Find where the given text appears and provide that cell's center as (X, Y) coordinate. 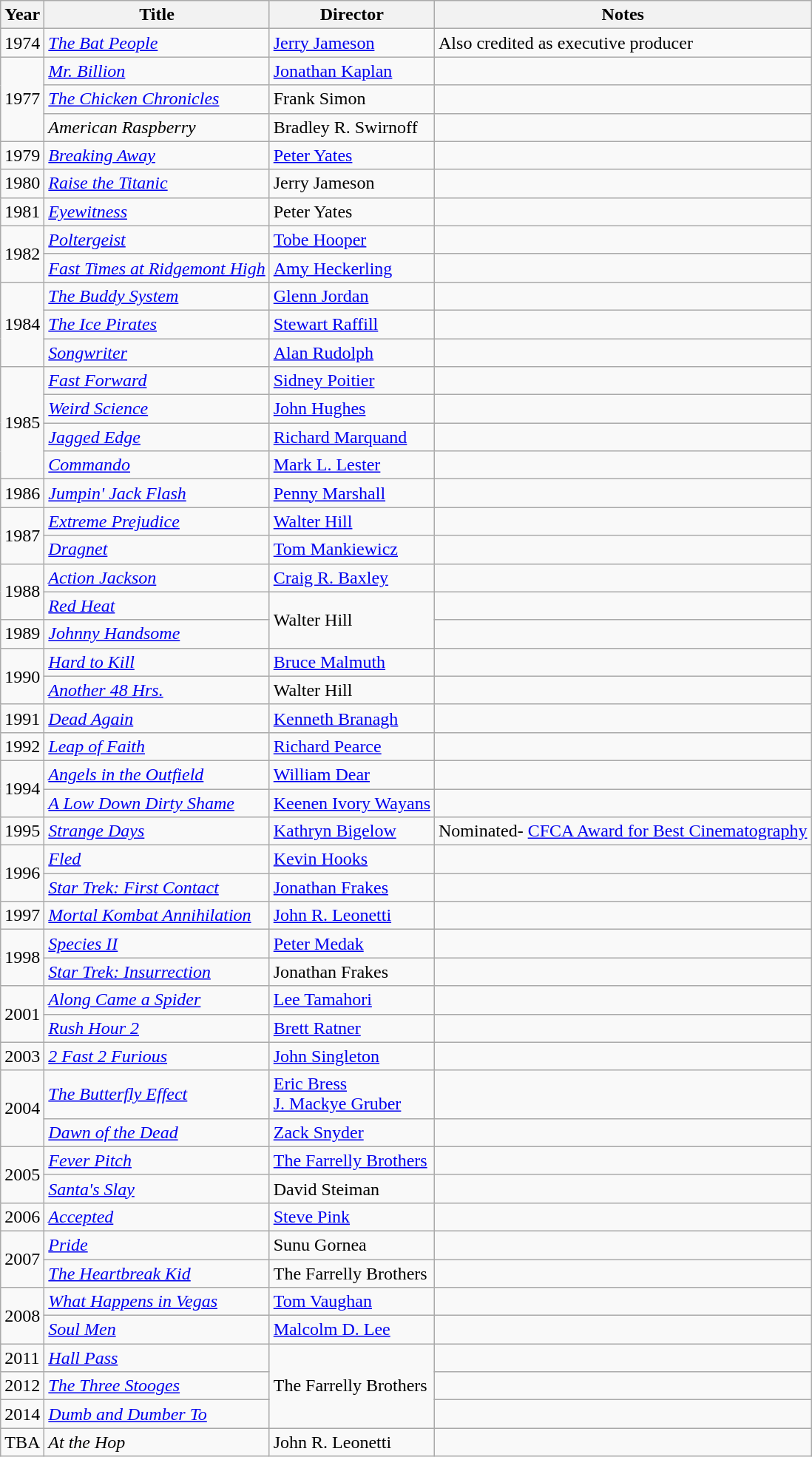
Fled (157, 859)
Richard Pearce (352, 746)
Along Came a Spider (157, 1000)
Sidney Poitier (352, 381)
Brett Ratner (352, 1028)
Rush Hour 2 (157, 1028)
The Butterfly Effect (157, 1095)
1990 (22, 676)
John Hughes (352, 409)
Keenen Ivory Wayans (352, 802)
At the Hop (157, 1442)
2004 (22, 1108)
1995 (22, 831)
The Buddy System (157, 296)
Leap of Faith (157, 746)
1984 (22, 324)
1987 (22, 535)
Eric BressJ. Mackye Gruber (352, 1095)
Strange Days (157, 831)
Angels in the Outfield (157, 774)
Songwriter (157, 353)
Kenneth Branagh (352, 718)
Stewart Raffill (352, 324)
1985 (22, 423)
The Bat People (157, 43)
Star Trek: Insurrection (157, 972)
Jagged Edge (157, 437)
Peter Medak (352, 944)
1994 (22, 788)
David Steiman (352, 1189)
Frank Simon (352, 99)
Fast Forward (157, 381)
Malcolm D. Lee (352, 1330)
Another 48 Hrs. (157, 690)
Kevin Hooks (352, 859)
1996 (22, 873)
1977 (22, 99)
2008 (22, 1316)
1998 (22, 958)
Weird Science (157, 409)
Accepted (157, 1217)
2012 (22, 1386)
Title (157, 15)
Dragnet (157, 550)
John Singleton (352, 1056)
1992 (22, 746)
Bradley R. Swirnoff (352, 127)
1974 (22, 43)
Fever Pitch (157, 1160)
2005 (22, 1174)
The Heartbreak Kid (157, 1273)
Extreme Prejudice (157, 521)
Breaking Away (157, 155)
Amy Heckerling (352, 268)
1981 (22, 212)
William Dear (352, 774)
Steve Pink (352, 1217)
What Happens in Vegas (157, 1302)
Hard to Kill (157, 662)
1988 (22, 592)
2001 (22, 1014)
Santa's Slay (157, 1189)
Nominated- CFCA Award for Best Cinematography (623, 831)
1982 (22, 254)
1979 (22, 155)
Craig R. Baxley (352, 578)
The Ice Pirates (157, 324)
2007 (22, 1259)
2011 (22, 1358)
Notes (623, 15)
Dead Again (157, 718)
Sunu Gornea (352, 1245)
The Chicken Chronicles (157, 99)
1991 (22, 718)
Jonathan Kaplan (352, 71)
Soul Men (157, 1330)
Red Heat (157, 606)
Poltergeist (157, 240)
1980 (22, 183)
Mortal Kombat Annihilation (157, 916)
Mark L. Lester (352, 465)
Eyewitness (157, 212)
Bruce Malmuth (352, 662)
Jumpin' Jack Flash (157, 493)
Commando (157, 465)
Lee Tamahori (352, 1000)
Penny Marshall (352, 493)
The Three Stooges (157, 1386)
Tom Mankiewicz (352, 550)
Richard Marquand (352, 437)
Tom Vaughan (352, 1302)
1989 (22, 634)
TBA (22, 1442)
Glenn Jordan (352, 296)
Hall Pass (157, 1358)
A Low Down Dirty Shame (157, 802)
Pride (157, 1245)
1986 (22, 493)
Year (22, 15)
Also credited as executive producer (623, 43)
Star Trek: First Contact (157, 888)
Alan Rudolph (352, 353)
Action Jackson (157, 578)
Dumb and Dumber To (157, 1414)
Zack Snyder (352, 1132)
Johnny Handsome (157, 634)
Raise the Titanic (157, 183)
1997 (22, 916)
Mr. Billion (157, 71)
Fast Times at Ridgemont High (157, 268)
2 Fast 2 Furious (157, 1056)
Species II (157, 944)
Director (352, 15)
Tobe Hooper (352, 240)
2014 (22, 1414)
Kathryn Bigelow (352, 831)
Dawn of the Dead (157, 1132)
American Raspberry (157, 127)
2003 (22, 1056)
2006 (22, 1217)
